Provide the (x, y) coordinate of the cell's center where the given text is located.  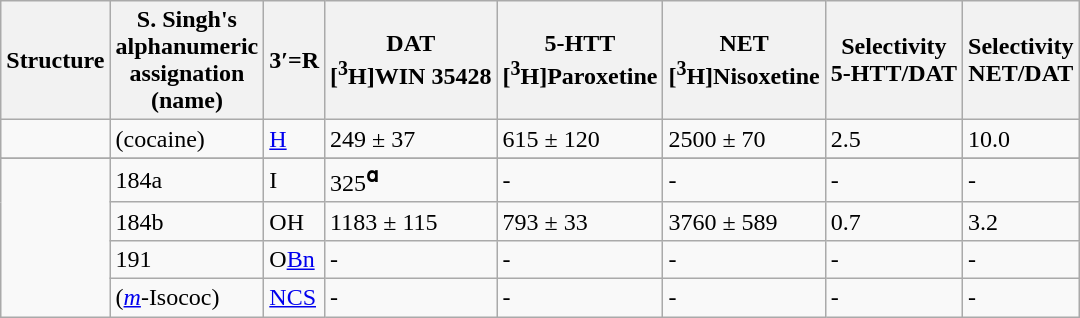
184b (187, 221)
3.2 (1021, 221)
Selectivity5-HTT/DAT (894, 60)
184a (187, 180)
249 ± 37 (411, 139)
NCS (294, 298)
1183 ± 115 (411, 221)
793 ± 33 (580, 221)
NET[3H]Nisoxetine (744, 60)
S. Singh'salphanumericassignation(name) (187, 60)
3′=R (294, 60)
325ɑ (411, 180)
5-HTT[3H]Paroxetine (580, 60)
2.5 (894, 139)
H (294, 139)
I (294, 180)
10.0 (1021, 139)
(cocaine) (187, 139)
(m-Isococ) (187, 298)
0.7 (894, 221)
191 (187, 259)
OH (294, 221)
3760 ± 589 (744, 221)
2500 ± 70 (744, 139)
615 ± 120 (580, 139)
OBn (294, 259)
Structure (56, 60)
DAT[3H]WIN 35428 (411, 60)
SelectivityNET/DAT (1021, 60)
